Output the [X, Y] coordinate of the center of the cell containing the given text.  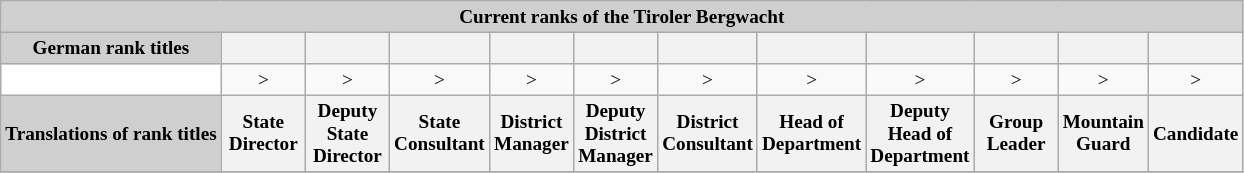
District Consultant [708, 134]
German rank titles [111, 48]
District Manager [531, 134]
Head of Department [811, 134]
Mountain Guard [1103, 134]
Group Leader [1016, 134]
State Director [263, 134]
Current ranks of the Tiroler Bergwacht [622, 17]
State Consultant [440, 134]
Translations of rank titles [111, 134]
Candidate [1195, 134]
Deputy District Manager [615, 134]
Deputy State Director [347, 134]
Deputy Head of Department [920, 134]
